Return [X, Y] of the center of cell containing provided text 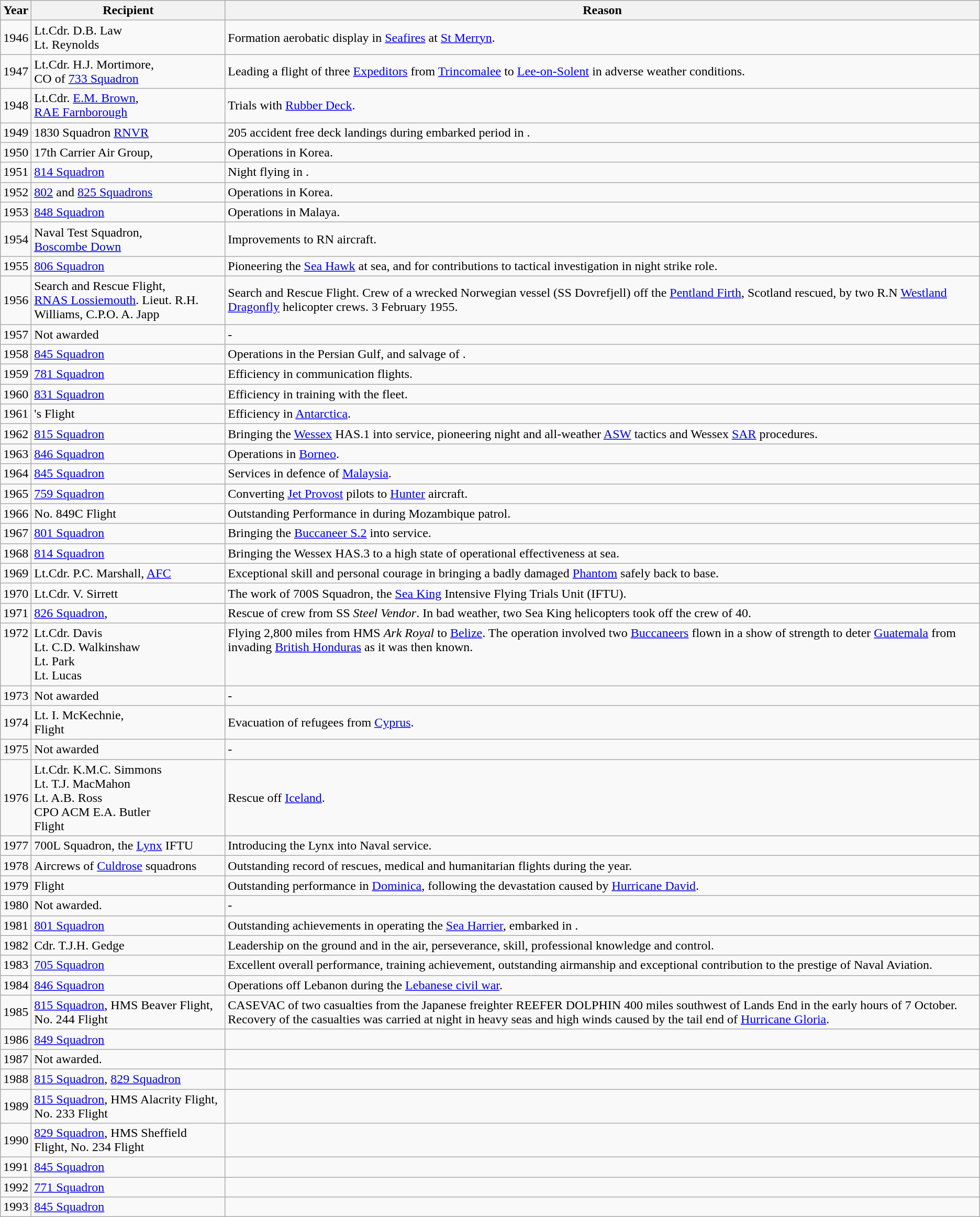
Lt. I. McKechnie, Flight [128, 722]
No. 849C Flight [128, 513]
1961 [16, 414]
Efficiency in Antarctica. [602, 414]
1979 [16, 886]
The work of 700S Squadron, the Sea King Intensive Flying Trials Unit (IFTU). [602, 593]
Exceptional skill and personal courage in bringing a badly damaged Phantom safely back to base. [602, 573]
1962 [16, 434]
849 Squadron [128, 1039]
1967 [16, 533]
Rescue of crew from SS Steel Vendor. In bad weather, two Sea King helicopters took off the crew of 40. [602, 613]
Operations in Malaya. [602, 212]
Recipient [128, 10]
1978 [16, 866]
831 Squadron [128, 394]
700L Squadron, the Lynx IFTU [128, 846]
Lt.Cdr. K.M.C. SimmonsLt. T.J. MacMahonLt. A.B. RossCPO ACM E.A. Butler Flight [128, 798]
1960 [16, 394]
815 Squadron, 829 Squadron [128, 1079]
1968 [16, 553]
Lt.Cdr. H.J. Mortimore,CO of 733 Squadron [128, 71]
Introducing the Lynx into Naval service. [602, 846]
1988 [16, 1079]
705 Squadron [128, 965]
1953 [16, 212]
806 Squadron [128, 266]
1971 [16, 613]
781 Squadron [128, 374]
Outstanding achievements in operating the Sea Harrier, embarked in . [602, 925]
Outstanding performance in Dominica, following the devastation caused by Hurricane David. [602, 886]
1991 [16, 1167]
1956 [16, 300]
Lt.Cdr. P.C. Marshall, AFC [128, 573]
815 Squadron, HMS Alacrity Flight, No. 233 Flight [128, 1106]
1989 [16, 1106]
1975 [16, 750]
1963 [16, 454]
1957 [16, 334]
17th Carrier Air Group, [128, 152]
Efficiency in communication flights. [602, 374]
Formation aerobatic display in Seafires at St Merryn. [602, 38]
1970 [16, 593]
1948 [16, 106]
1947 [16, 71]
1955 [16, 266]
Lt.Cdr. D.B. LawLt. Reynolds [128, 38]
Bringing the Wessex HAS.1 into service, pioneering night and all-weather ASW tactics and Wessex SAR procedures. [602, 434]
1958 [16, 354]
802 and 825 Squadrons [128, 192]
1992 [16, 1187]
Lt.Cdr. DavisLt. C.D. WalkinshawLt. ParkLt. Lucas [128, 654]
1984 [16, 985]
Rescue off Iceland. [602, 798]
1964 [16, 474]
1986 [16, 1039]
1972 [16, 654]
1982 [16, 945]
Leading a flight of three Expeditors from Trincomalee to Lee-on-Solent in adverse weather conditions. [602, 71]
1990 [16, 1140]
Services in defence of Malaysia. [602, 474]
Leadership on the ground and in the air, perseverance, skill, professional knowledge and control. [602, 945]
Bringing the Buccaneer S.2 into service. [602, 533]
1993 [16, 1207]
Outstanding record of rescues, medical and humanitarian flights during the year. [602, 866]
771 Squadron [128, 1187]
1950 [16, 152]
1965 [16, 494]
1952 [16, 192]
1987 [16, 1059]
Pioneering the Sea Hawk at sea, and for contributions to tactical investigation in night strike role. [602, 266]
205 accident free deck landings during embarked period in . [602, 132]
Night flying in . [602, 172]
1951 [16, 172]
815 Squadron [128, 434]
Converting Jet Provost pilots to Hunter aircraft. [602, 494]
Naval Test Squadron,Boscombe Down [128, 239]
1959 [16, 374]
759 Squadron [128, 494]
1983 [16, 965]
1974 [16, 722]
Cdr. T.J.H. Gedge [128, 945]
829 Squadron, HMS Sheffield Flight, No. 234 Flight [128, 1140]
Evacuation of refugees from Cyprus. [602, 722]
1949 [16, 132]
's Flight [128, 414]
815 Squadron, HMS Beaver Flight, No. 244 Flight [128, 1012]
Operations off Lebanon during the Lebanese civil war. [602, 985]
Bringing the Wessex HAS.3 to a high state of operational effectiveness at sea. [602, 553]
Operations in the Persian Gulf, and salvage of . [602, 354]
826 Squadron, [128, 613]
1830 Squadron RNVR [128, 132]
Outstanding Performance in during Mozambique patrol. [602, 513]
Improvements to RN aircraft. [602, 239]
1954 [16, 239]
Lt.Cdr. V. Sirrett [128, 593]
1976 [16, 798]
1985 [16, 1012]
1966 [16, 513]
1973 [16, 696]
848 Squadron [128, 212]
Operations in Borneo. [602, 454]
Excellent overall performance, training achievement, outstanding airmanship and exceptional contribution to the prestige of Naval Aviation. [602, 965]
Aircrews of Culdrose squadrons [128, 866]
Reason [602, 10]
Trials with Rubber Deck. [602, 106]
Efficiency in training with the fleet. [602, 394]
1981 [16, 925]
Year [16, 10]
1969 [16, 573]
Search and Rescue Flight,RNAS Lossiemouth. Lieut. R.H. Williams, C.P.O. A. Japp [128, 300]
Flight [128, 886]
1980 [16, 906]
Lt.Cdr. E.M. Brown,RAE Farnborough [128, 106]
1946 [16, 38]
1977 [16, 846]
